Determine the (x, y) coordinate at the center of the cell enclosing the given text.  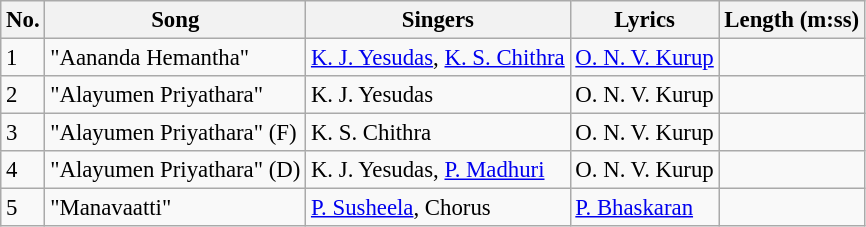
K. J. Yesudas, K. S. Chithra (438, 58)
5 (23, 208)
K. S. Chithra (438, 133)
Lyrics (644, 20)
"Manavaatti" (176, 208)
Song (176, 20)
"Aananda Hemantha" (176, 58)
K. J. Yesudas, P. Madhuri (438, 170)
Length (m:ss) (792, 20)
2 (23, 95)
"Alayumen Priyathara" (D) (176, 170)
1 (23, 58)
Singers (438, 20)
"Alayumen Priyathara" (F) (176, 133)
3 (23, 133)
4 (23, 170)
P. Susheela, Chorus (438, 208)
No. (23, 20)
K. J. Yesudas (438, 95)
"Alayumen Priyathara" (176, 95)
P. Bhaskaran (644, 208)
